Find where the given text appears and provide that cell's center as [X, Y] coordinate. 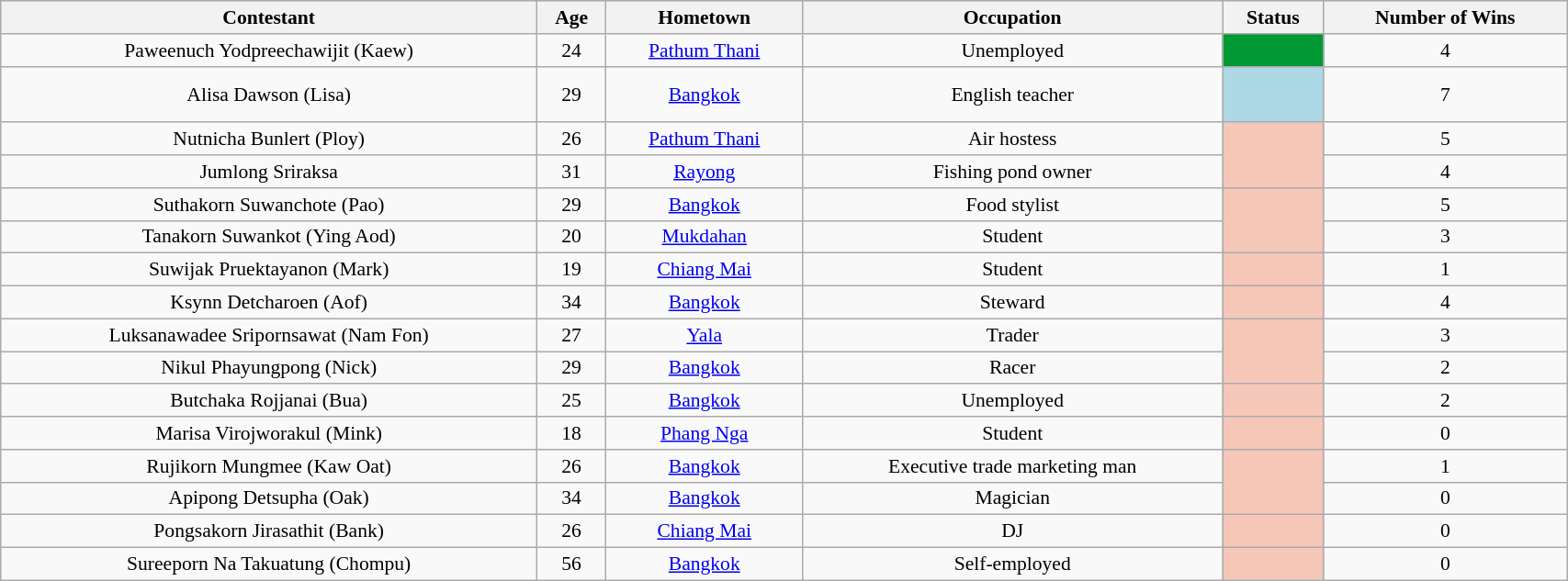
Ksynn Detcharoen (Aof) [269, 303]
Mukdahan [705, 237]
Number of Wins [1446, 17]
Phang Nga [705, 433]
20 [571, 237]
Pongsakorn Jirasathit (Bank) [269, 531]
Status [1273, 17]
Fishing pond owner [1012, 172]
Contestant [269, 17]
Luksanawadee Sripornsawat (Nam Fon) [269, 335]
Jumlong Sriraksa [269, 172]
Magician [1012, 498]
Nutnicha Bunlert (Ploy) [269, 140]
Yala [705, 335]
Marisa Virojworakul (Mink) [269, 433]
18 [571, 433]
Suthakorn Suwanchote (Pao) [269, 205]
24 [571, 50]
Rujikorn Mungmee (Kaw Oat) [269, 466]
DJ [1012, 531]
Suwijak Pruektayanon (Mark) [269, 270]
Hometown [705, 17]
Food stylist [1012, 205]
Air hostess [1012, 140]
Tanakorn Suwankot (Ying Aod) [269, 237]
Age [571, 17]
English teacher [1012, 94]
Rayong [705, 172]
Butchaka Rojjanai (Bua) [269, 401]
Trader [1012, 335]
Racer [1012, 368]
Sureeporn Na Takuatung (Chompu) [269, 564]
Apipong Detsupha (Oak) [269, 498]
Executive trade marketing man [1012, 466]
Alisa Dawson (Lisa) [269, 94]
Self-employed [1012, 564]
19 [571, 270]
Nikul Phayungpong (Nick) [269, 368]
56 [571, 564]
25 [571, 401]
Occupation [1012, 17]
27 [571, 335]
Steward [1012, 303]
31 [571, 172]
Paweenuch Yodpreechawijit (Kaew) [269, 50]
7 [1446, 94]
